Identify which cell holds the provided text, then report its (X, Y) central coordinate. 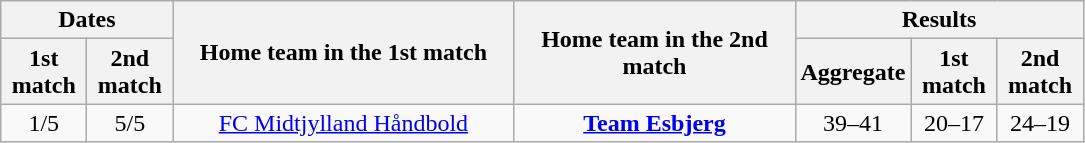
1/5 (44, 123)
Team Esbjerg (654, 123)
39–41 (853, 123)
20–17 (954, 123)
24–19 (1040, 123)
Results (939, 20)
Aggregate (853, 72)
Home team in the 1st match (344, 52)
Dates (87, 20)
5/5 (130, 123)
FC Midtjylland Håndbold (344, 123)
Home team in the 2nd match (654, 52)
